Detect which cell encompasses the target text, then output its (x, y) center coordinate. 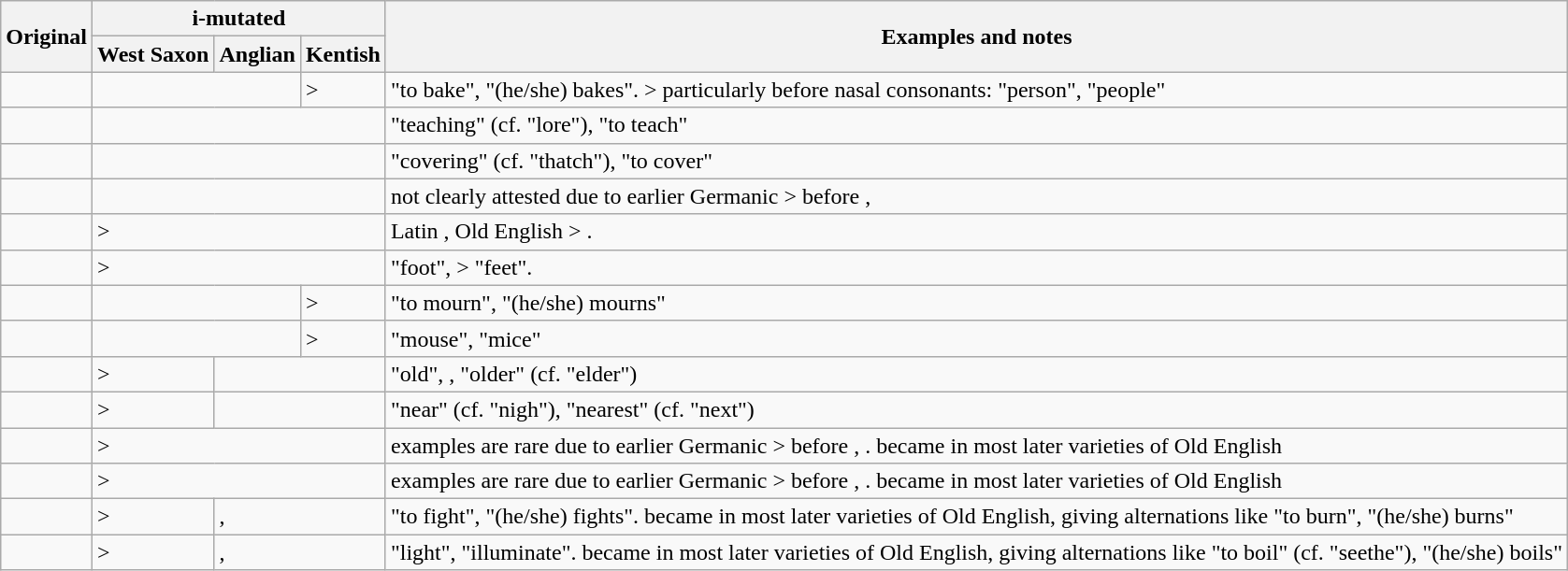
Original (47, 36)
"to bake", "(he/she) bakes". > particularly before nasal consonants: "person", "people" (976, 90)
"foot", > "feet". (976, 267)
Kentish (342, 54)
West Saxon (152, 54)
"mouse", "mice" (976, 338)
Latin , Old English > . (976, 232)
"old", , "older" (cf. "elder") (976, 374)
"teaching" (cf. "lore"), "to teach" (976, 125)
not clearly attested due to earlier Germanic > before , (976, 196)
Examples and notes (976, 36)
"near" (cf. "nigh"), "nearest" (cf. "next") (976, 409)
"to fight", "(he/she) fights". became in most later varieties of Old English, giving alternations like "to burn", "(he/she) burns" (976, 517)
i-mutated (238, 19)
"to mourn", "(he/she) mourns" (976, 303)
"light", "illuminate". became in most later varieties of Old English, giving alternations like "to boil" (cf. "seethe"), "(he/she) boils" (976, 552)
Anglian (257, 54)
"covering" (cf. "thatch"), "to cover" (976, 161)
